For the text-containing cell, return its midpoint in (x, y) coordinate format. 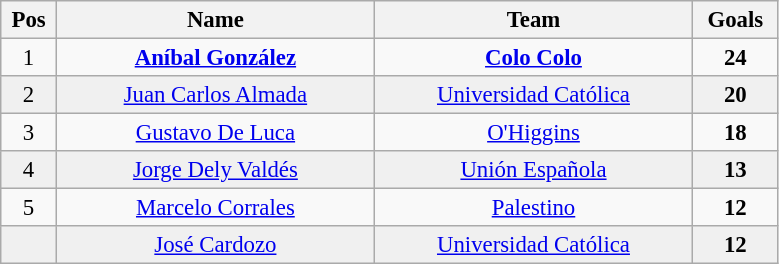
18 (736, 133)
Palestino (533, 208)
13 (736, 170)
Team (533, 20)
2 (29, 95)
Colo Colo (533, 58)
20 (736, 95)
Name (215, 20)
Unión Española (533, 170)
Marcelo Corrales (215, 208)
5 (29, 208)
Goals (736, 20)
José Cardozo (215, 245)
Aníbal González (215, 58)
O'Higgins (533, 133)
Juan Carlos Almada (215, 95)
24 (736, 58)
Jorge Dely Valdés (215, 170)
4 (29, 170)
Pos (29, 20)
3 (29, 133)
1 (29, 58)
Gustavo De Luca (215, 133)
